Pinpoint the cell where the given text exists, returning its [X, Y] midpoint coordinate. 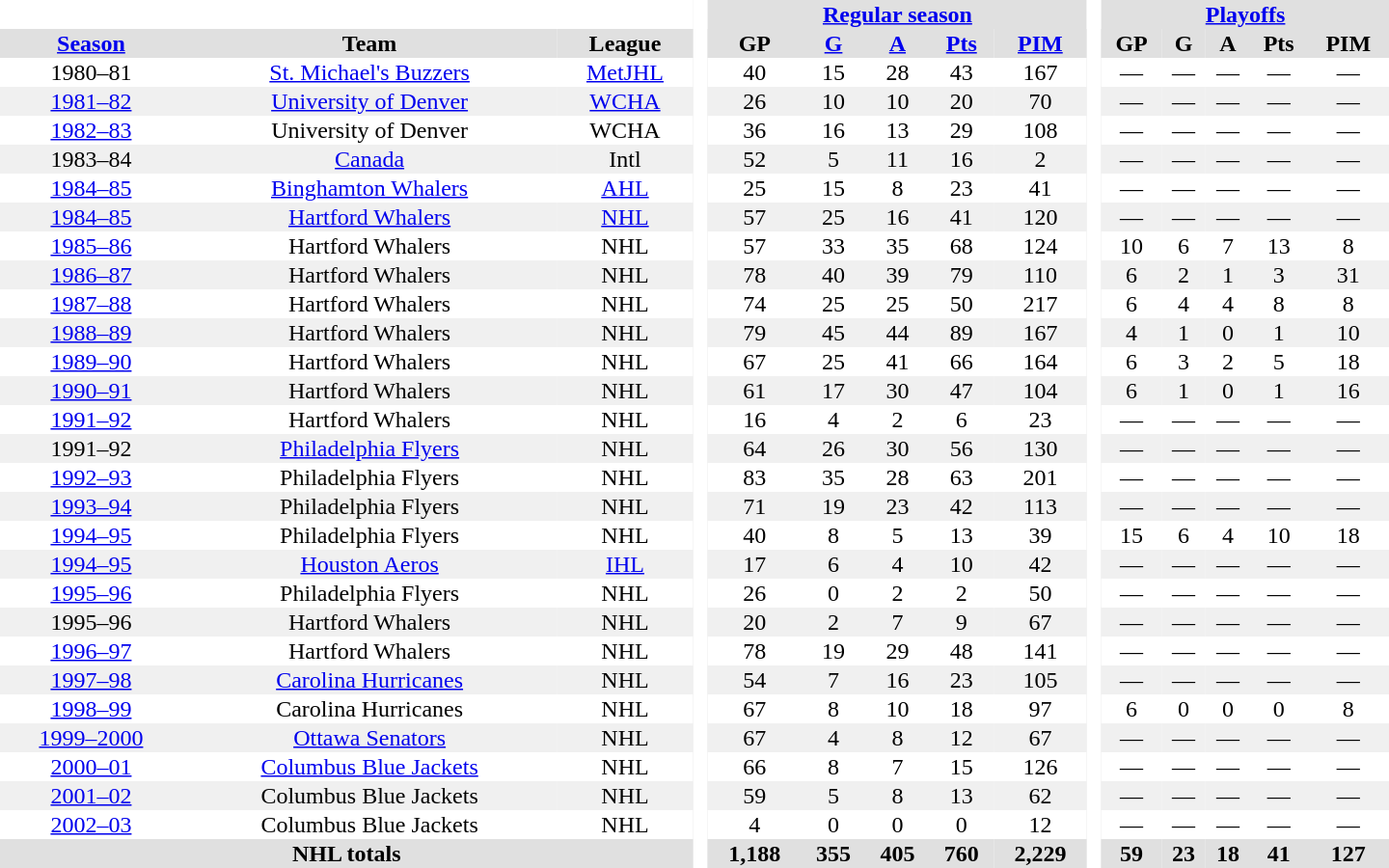
1999–2000 [91, 738]
68 [962, 246]
52 [754, 159]
43 [962, 72]
61 [754, 391]
70 [1040, 101]
1989–90 [91, 362]
2000–01 [91, 767]
1990–91 [91, 391]
105 [1040, 680]
1,188 [754, 854]
11 [897, 159]
355 [833, 854]
1985–86 [91, 246]
1983–84 [91, 159]
201 [1040, 477]
760 [962, 854]
1986–87 [91, 275]
127 [1348, 854]
62 [1040, 796]
31 [1348, 275]
NHL totals [347, 854]
48 [962, 651]
56 [962, 448]
2,229 [1040, 854]
89 [962, 333]
9 [962, 622]
97 [1040, 709]
64 [754, 448]
44 [897, 333]
MetJHL [625, 72]
1992–93 [91, 477]
164 [1040, 362]
Canada [369, 159]
Ottawa Senators [369, 738]
Regular season [897, 14]
1988–89 [91, 333]
IHL [625, 564]
83 [754, 477]
405 [897, 854]
63 [962, 477]
33 [833, 246]
1987–88 [91, 304]
108 [1040, 130]
Team [369, 43]
36 [754, 130]
217 [1040, 304]
1981–82 [91, 101]
141 [1040, 651]
Season [91, 43]
Intl [625, 159]
74 [754, 304]
1993–94 [91, 506]
45 [833, 333]
113 [1040, 506]
126 [1040, 767]
1980–81 [91, 72]
1998–99 [91, 709]
2001–02 [91, 796]
71 [754, 506]
AHL [625, 188]
2002–03 [91, 825]
104 [1040, 391]
Playoffs [1245, 14]
110 [1040, 275]
124 [1040, 246]
1982–83 [91, 130]
1997–98 [91, 680]
1996–97 [91, 651]
130 [1040, 448]
League [625, 43]
47 [962, 391]
54 [754, 680]
120 [1040, 217]
St. Michael's Buzzers [369, 72]
Houston Aeros [369, 564]
Binghamton Whalers [369, 188]
